Detect which cell encompasses the target text, then output its (x, y) center coordinate. 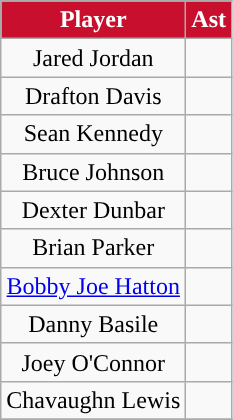
Dexter Dunbar (94, 210)
Bruce Johnson (94, 172)
Bobby Joe Hatton (94, 286)
Danny Basile (94, 324)
Sean Kennedy (94, 134)
Joey O'Connor (94, 362)
Brian Parker (94, 248)
Ast (209, 20)
Jared Jordan (94, 58)
Chavaughn Lewis (94, 400)
Drafton Davis (94, 96)
Player (94, 20)
